Search for the cell housing the specified text and yield its [x, y] center coordinate. 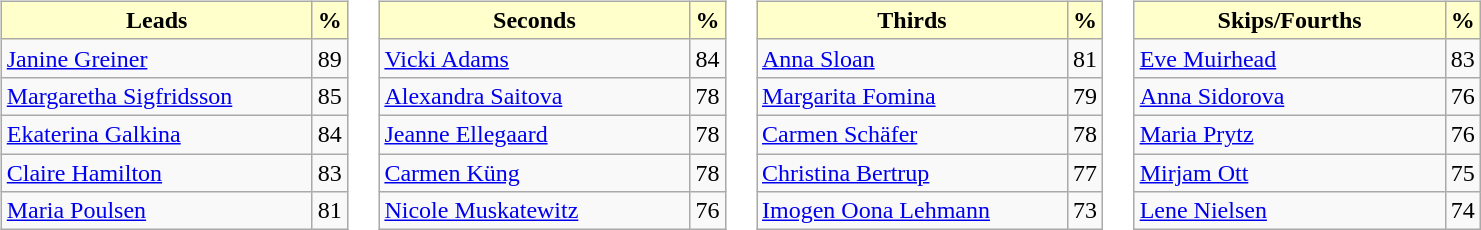
Maria Poulsen [156, 211]
89 [330, 58]
Carmen Schäfer [912, 134]
Anna Sidorova [1290, 96]
Seconds [534, 20]
Skips/Fourths [1290, 20]
85 [330, 96]
Mirjam Ott [1290, 173]
Lene Nielsen [1290, 211]
Maria Prytz [1290, 134]
Claire Hamilton [156, 173]
Anna Sloan [912, 58]
Alexandra Saitova [534, 96]
Janine Greiner [156, 58]
Thirds [912, 20]
79 [1086, 96]
Margarita Fomina [912, 96]
Christina Bertrup [912, 173]
73 [1086, 211]
Carmen Küng [534, 173]
Imogen Oona Lehmann [912, 211]
Nicole Muskatewitz [534, 211]
Eve Muirhead [1290, 58]
74 [1462, 211]
77 [1086, 173]
Vicki Adams [534, 58]
Ekaterina Galkina [156, 134]
75 [1462, 173]
Margaretha Sigfridsson [156, 96]
Leads [156, 20]
Jeanne Ellegaard [534, 134]
